Provide the [x, y] coordinate of the cell's center where the given text is located.  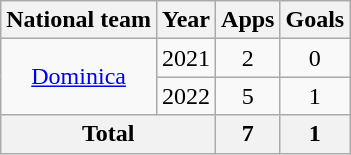
National team [79, 20]
2021 [186, 58]
Goals [315, 20]
7 [248, 134]
Apps [248, 20]
Year [186, 20]
Dominica [79, 77]
2 [248, 58]
5 [248, 96]
2022 [186, 96]
0 [315, 58]
Total [108, 134]
